Find where the given text appears and provide that cell's center as (X, Y) coordinate. 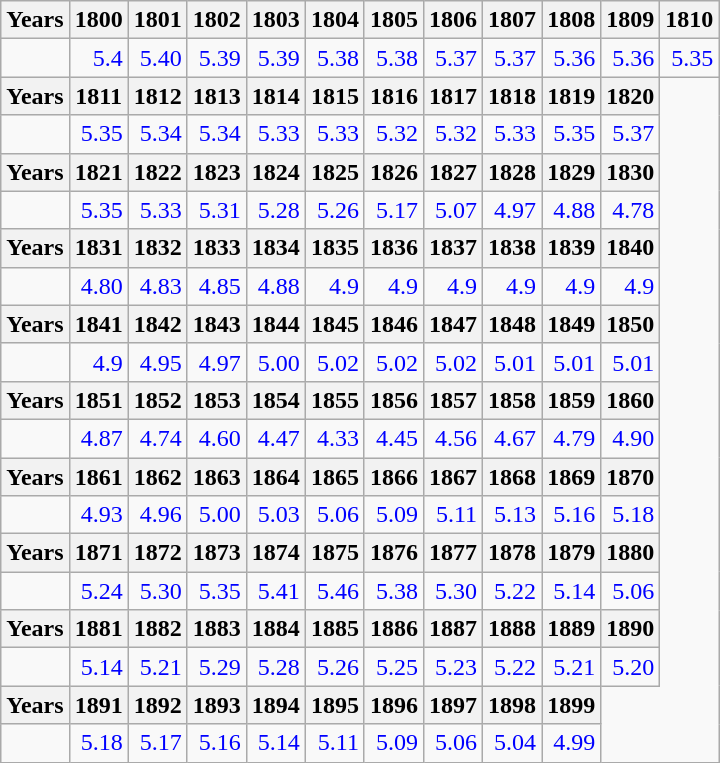
1849 (572, 324)
1822 (158, 172)
1872 (158, 553)
5.24 (98, 591)
1827 (454, 172)
5.40 (158, 58)
1893 (216, 705)
1826 (394, 172)
1841 (98, 324)
1834 (276, 248)
5.04 (512, 743)
1856 (394, 400)
1817 (454, 96)
1882 (158, 629)
4.45 (394, 438)
1892 (158, 705)
1839 (572, 248)
5.46 (334, 591)
4.96 (158, 515)
4.87 (98, 438)
1850 (630, 324)
1800 (98, 20)
5.07 (454, 210)
1801 (158, 20)
1858 (512, 400)
1874 (276, 553)
1831 (98, 248)
1867 (454, 477)
4.93 (98, 515)
1848 (512, 324)
1833 (216, 248)
1837 (454, 248)
1803 (276, 20)
1896 (394, 705)
1830 (630, 172)
4.74 (158, 438)
1810 (690, 20)
1885 (334, 629)
1851 (98, 400)
1873 (216, 553)
1854 (276, 400)
4.90 (630, 438)
1828 (512, 172)
1819 (572, 96)
1844 (276, 324)
1829 (572, 172)
1843 (216, 324)
1847 (454, 324)
1836 (394, 248)
1842 (158, 324)
4.78 (630, 210)
4.85 (216, 286)
1886 (394, 629)
1881 (98, 629)
1895 (334, 705)
1816 (394, 96)
1832 (158, 248)
4.47 (276, 438)
1852 (158, 400)
1805 (394, 20)
5.29 (216, 667)
5.20 (630, 667)
1809 (630, 20)
1894 (276, 705)
1806 (454, 20)
1883 (216, 629)
1871 (98, 553)
1861 (98, 477)
5.23 (454, 667)
4.33 (334, 438)
1897 (454, 705)
1868 (512, 477)
1813 (216, 96)
4.79 (572, 438)
1802 (216, 20)
5.13 (512, 515)
1823 (216, 172)
4.99 (572, 743)
1875 (334, 553)
1890 (630, 629)
1804 (334, 20)
5.03 (276, 515)
1899 (572, 705)
4.95 (158, 362)
1859 (572, 400)
1820 (630, 96)
1877 (454, 553)
1855 (334, 400)
1812 (158, 96)
1860 (630, 400)
1889 (572, 629)
1814 (276, 96)
1878 (512, 553)
4.67 (512, 438)
1866 (394, 477)
1853 (216, 400)
1818 (512, 96)
1811 (98, 96)
1835 (334, 248)
5.25 (394, 667)
1865 (334, 477)
1863 (216, 477)
4.80 (98, 286)
4.56 (454, 438)
1815 (334, 96)
1825 (334, 172)
4.83 (158, 286)
1857 (454, 400)
1880 (630, 553)
1840 (630, 248)
5.4 (98, 58)
1838 (512, 248)
1807 (512, 20)
1808 (572, 20)
5.31 (216, 210)
1887 (454, 629)
1898 (512, 705)
1845 (334, 324)
1888 (512, 629)
1879 (572, 553)
5.41 (276, 591)
1862 (158, 477)
1846 (394, 324)
1864 (276, 477)
1870 (630, 477)
1869 (572, 477)
4.60 (216, 438)
1824 (276, 172)
1884 (276, 629)
1891 (98, 705)
1876 (394, 553)
1821 (98, 172)
